Search for the cell housing the specified text and yield its (X, Y) center coordinate. 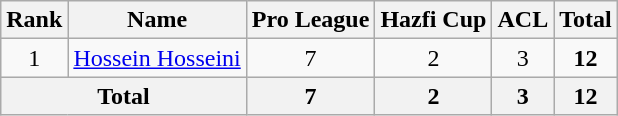
ACL (523, 20)
Hazfi Cup (434, 20)
Name (157, 20)
1 (34, 58)
Hossein Hosseini (157, 58)
Pro League (310, 20)
Rank (34, 20)
